From the cell containing the given text, extract its center point as (x, y) coordinate. 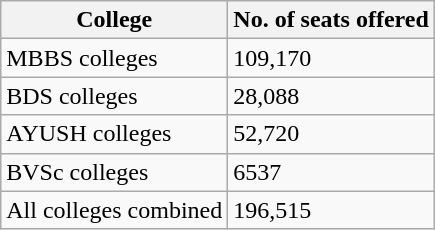
6537 (332, 172)
MBBS colleges (114, 58)
BVSc colleges (114, 172)
BDS colleges (114, 96)
109,170 (332, 58)
All colleges combined (114, 210)
28,088 (332, 96)
No. of seats offered (332, 20)
AYUSH colleges (114, 134)
52,720 (332, 134)
College (114, 20)
196,515 (332, 210)
